For the text-containing cell, return its midpoint in [x, y] coordinate format. 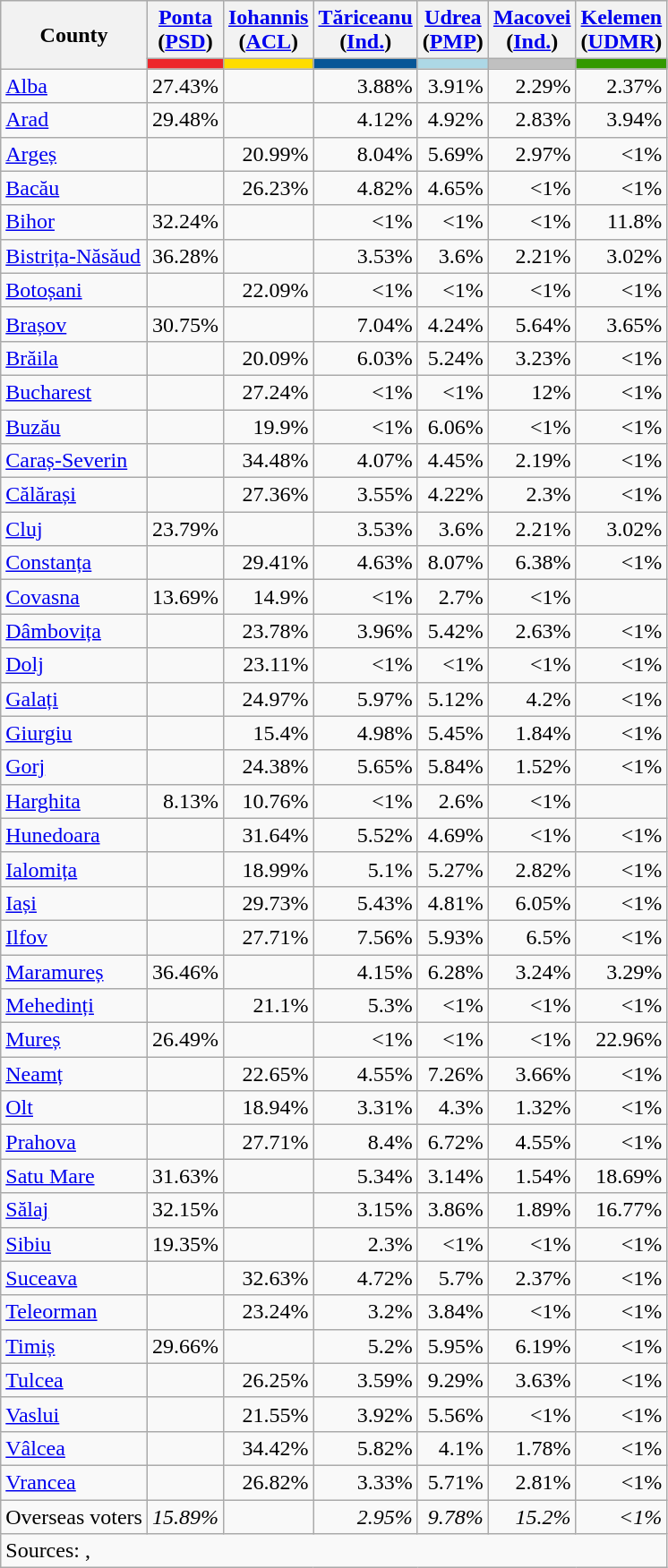
4.63% [365, 563]
3.91% [453, 86]
Covasna [74, 597]
32.63% [268, 1278]
1.89% [532, 1210]
36.46% [184, 971]
4.45% [453, 461]
Caraș-Severin [74, 461]
34.48% [268, 461]
8.13% [184, 801]
36.28% [184, 256]
4.2% [532, 699]
5.43% [365, 903]
3.94% [621, 120]
4.72% [365, 1278]
Neamț [74, 1074]
4.82% [365, 188]
29.41% [268, 563]
6.5% [532, 937]
26.82% [268, 1482]
Alba [74, 86]
9.78% [453, 1517]
24.38% [268, 767]
26.49% [184, 1040]
3.29% [621, 971]
3.96% [365, 631]
Hunedoara [74, 835]
4.81% [453, 903]
5.52% [365, 835]
Suceava [74, 1278]
32.15% [184, 1210]
Sibiu [74, 1244]
5.56% [453, 1414]
5.34% [365, 1176]
Macovei(Ind.) [532, 30]
Olt [74, 1108]
16.77% [621, 1210]
14.9% [268, 597]
2.95% [365, 1517]
3.14% [453, 1176]
3.86% [453, 1210]
2.29% [532, 86]
31.64% [268, 835]
3.63% [532, 1380]
22.65% [268, 1074]
2.97% [532, 154]
30.75% [184, 324]
5.27% [453, 869]
4.24% [453, 324]
Dâmbovița [74, 631]
29.66% [184, 1346]
Bacău [74, 188]
Prahova [74, 1142]
3.84% [453, 1312]
2.19% [532, 461]
27.24% [268, 392]
Bistrița-Năsăud [74, 256]
Harghita [74, 801]
3.59% [365, 1380]
5.1% [365, 869]
2.82% [532, 869]
22.09% [268, 290]
6.38% [532, 563]
26.23% [268, 188]
18.94% [268, 1108]
2.7% [453, 597]
7.26% [453, 1074]
29.73% [268, 903]
5.42% [453, 631]
4.65% [453, 188]
Constanța [74, 563]
Ponta(PSD) [184, 30]
Sources: , [334, 1551]
4.12% [365, 120]
Udrea(PMP) [453, 30]
Vrancea [74, 1482]
Satu Mare [74, 1176]
5.7% [453, 1278]
Buzău [74, 427]
4.1% [453, 1448]
26.25% [268, 1380]
4.15% [365, 971]
5.3% [365, 1006]
1.78% [532, 1448]
8.4% [365, 1142]
23.11% [268, 665]
Vaslui [74, 1414]
11.8% [621, 222]
5.71% [453, 1482]
12% [532, 392]
2.81% [532, 1482]
Tăriceanu(Ind.) [365, 30]
21.55% [268, 1414]
Mureș [74, 1040]
5.45% [453, 733]
8.07% [453, 563]
Iohannis(ACL) [268, 30]
6.28% [453, 971]
Călărași [74, 495]
1.52% [532, 767]
Brașov [74, 324]
5.69% [453, 154]
23.78% [268, 631]
6.05% [532, 903]
4.22% [453, 495]
4.07% [365, 461]
6.06% [453, 427]
3.65% [621, 324]
3.88% [365, 86]
Cluj [74, 529]
Gorj [74, 767]
3.33% [365, 1482]
32.24% [184, 222]
15.4% [268, 733]
24.97% [268, 699]
Kelemen(UDMR) [621, 30]
9.29% [453, 1380]
21.1% [268, 1006]
3.15% [365, 1210]
2.63% [532, 631]
5.64% [532, 324]
10.76% [268, 801]
Timiș [74, 1346]
1.54% [532, 1176]
5.12% [453, 699]
4.98% [365, 733]
Galați [74, 699]
Brăila [74, 358]
Teleorman [74, 1312]
6.03% [365, 358]
31.63% [184, 1176]
18.69% [621, 1176]
Bihor [74, 222]
4.3% [453, 1108]
4.92% [453, 120]
5.24% [453, 358]
2.83% [532, 120]
23.79% [184, 529]
Argeș [74, 154]
Arad [74, 120]
19.35% [184, 1244]
34.42% [268, 1448]
3.66% [532, 1074]
19.9% [268, 427]
15.89% [184, 1517]
5.65% [365, 767]
27.43% [184, 86]
3.23% [532, 358]
5.84% [453, 767]
23.24% [268, 1312]
Botoșani [74, 290]
7.04% [365, 324]
20.09% [268, 358]
3.92% [365, 1414]
7.56% [365, 937]
1.84% [532, 733]
18.99% [268, 869]
27.36% [268, 495]
Mehedinți [74, 1006]
Bucharest [74, 392]
20.99% [268, 154]
3.31% [365, 1108]
5.95% [453, 1346]
1.32% [532, 1108]
6.72% [453, 1142]
22.96% [621, 1040]
Ialomița [74, 869]
5.93% [453, 937]
Sălaj [74, 1210]
5.97% [365, 699]
8.04% [365, 154]
Giurgiu [74, 733]
Dolj [74, 665]
3.24% [532, 971]
County [74, 35]
13.69% [184, 597]
Overseas voters [74, 1517]
5.2% [365, 1346]
3.55% [365, 495]
Maramureș [74, 971]
4.69% [453, 835]
Iași [74, 903]
Vâlcea [74, 1448]
6.19% [532, 1346]
29.48% [184, 120]
Tulcea [74, 1380]
2.6% [453, 801]
15.2% [532, 1517]
3.2% [365, 1312]
Ilfov [74, 937]
5.82% [365, 1448]
